Capture the cell that displays the provided text and extract its (X, Y) central coordinate. 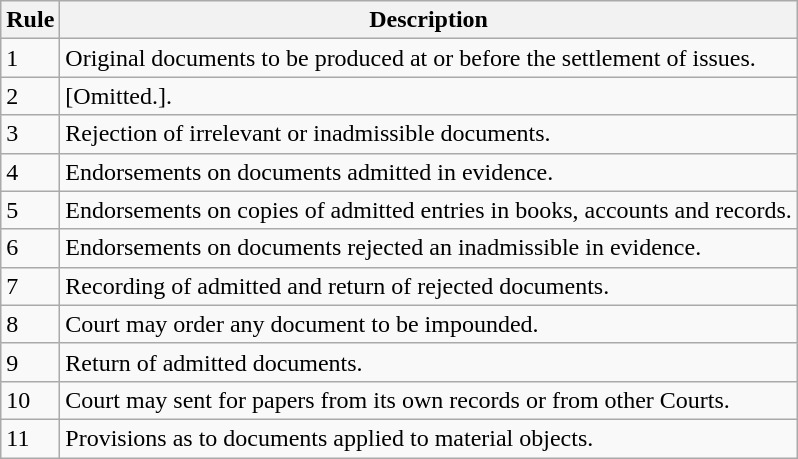
7 (30, 286)
Description (429, 20)
[Omitted.]. (429, 96)
2 (30, 96)
10 (30, 400)
Return of admitted documents. (429, 362)
Original documents to be produced at or before the settlement of issues. (429, 58)
Endorsements on documents admitted in evidence. (429, 172)
4 (30, 172)
Court may order any document to be impounded. (429, 324)
5 (30, 210)
9 (30, 362)
Endorsements on copies of admitted entries in books, accounts and records. (429, 210)
Recording of admitted and return of rejected documents. (429, 286)
Rejection of irrelevant or inadmissible documents. (429, 134)
1 (30, 58)
8 (30, 324)
Rule (30, 20)
11 (30, 438)
3 (30, 134)
Provisions as to documents applied to material objects. (429, 438)
Court may sent for papers from its own records or from other Courts. (429, 400)
6 (30, 248)
Endorsements on documents rejected an inadmissible in evidence. (429, 248)
